Identify which cell holds the provided text, then report its [X, Y] central coordinate. 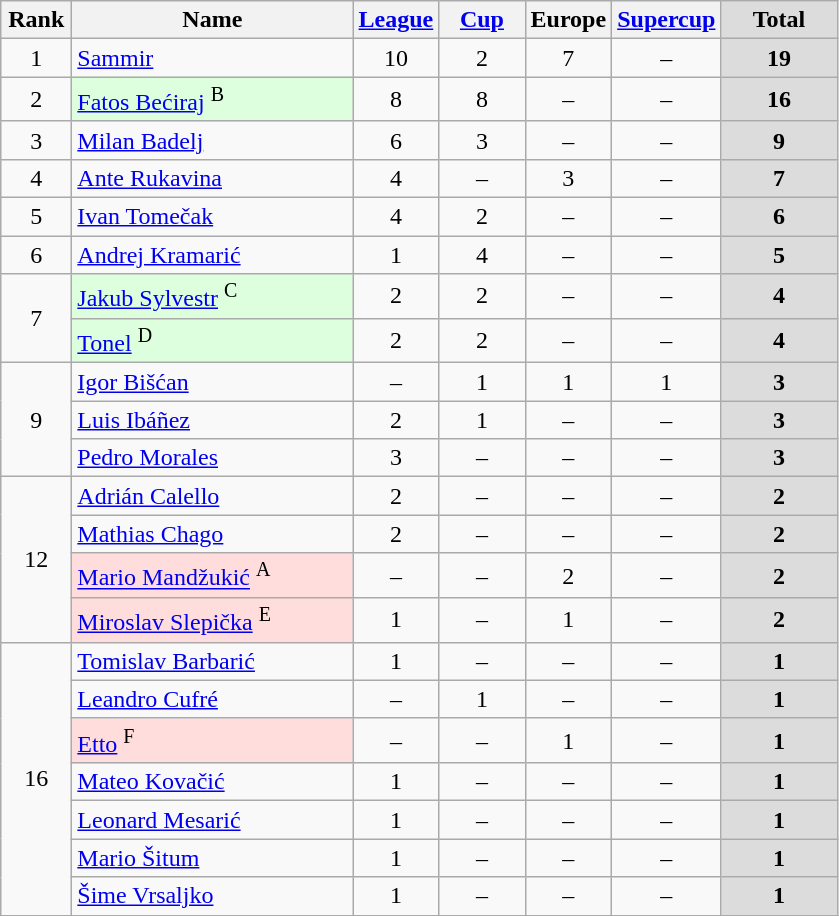
10 [396, 58]
Andrej Kramarić [212, 255]
Jakub Sylvestr C [212, 296]
Leonard Mesarić [212, 820]
Ivan Tomečak [212, 217]
Ante Rukavina [212, 178]
Fatos Bećiraj B [212, 100]
League [396, 20]
Cup [482, 20]
Milan Badelj [212, 140]
Europe [568, 20]
Šime Vrsaljko [212, 896]
Adrián Calello [212, 496]
Sammir [212, 58]
Leandro Cufré [212, 699]
Tomislav Barbarić [212, 661]
12 [36, 560]
Miroslav Slepička E [212, 620]
Pedro Morales [212, 458]
Total [779, 20]
Name [212, 20]
Mario Mandžukić A [212, 576]
Mario Šitum [212, 858]
Luis Ibáñez [212, 420]
Mateo Kovačić [212, 782]
Tonel D [212, 340]
Mathias Chago [212, 534]
Rank [36, 20]
19 [779, 58]
Supercup [666, 20]
Etto F [212, 740]
Igor Bišćan [212, 382]
